From the cell containing the given text, extract its center point as (x, y) coordinate. 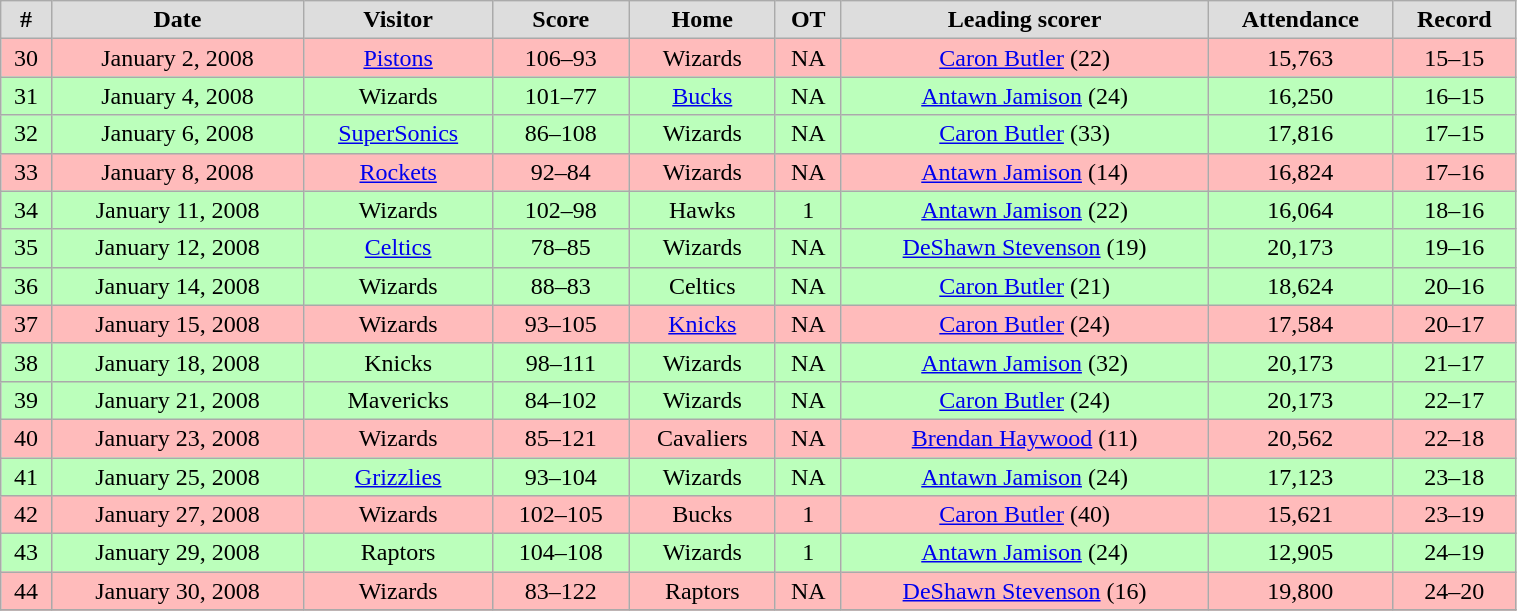
20,562 (1300, 438)
19–16 (1454, 248)
83–122 (560, 591)
98–111 (560, 362)
17–15 (1454, 134)
42 (26, 515)
32 (26, 134)
15,621 (1300, 515)
44 (26, 591)
Mavericks (398, 400)
24–20 (1454, 591)
43 (26, 553)
Leading scorer (1024, 20)
19,800 (1300, 591)
Score (560, 20)
41 (26, 477)
Antawn Jamison (14) (1024, 172)
106–93 (560, 58)
21–17 (1454, 362)
January 14, 2008 (178, 286)
OT (808, 20)
January 27, 2008 (178, 515)
20–17 (1454, 324)
17–16 (1454, 172)
16,064 (1300, 210)
85–121 (560, 438)
38 (26, 362)
86–108 (560, 134)
84–102 (560, 400)
88–83 (560, 286)
30 (26, 58)
Caron Butler (22) (1024, 58)
23–18 (1454, 477)
15,763 (1300, 58)
Caron Butler (33) (1024, 134)
Antawn Jamison (22) (1024, 210)
17,816 (1300, 134)
January 21, 2008 (178, 400)
22–18 (1454, 438)
DeShawn Stevenson (16) (1024, 591)
January 8, 2008 (178, 172)
16,824 (1300, 172)
January 11, 2008 (178, 210)
Record (1454, 20)
January 23, 2008 (178, 438)
Attendance (1300, 20)
Grizzlies (398, 477)
93–104 (560, 477)
Brendan Haywood (11) (1024, 438)
January 2, 2008 (178, 58)
37 (26, 324)
12,905 (1300, 553)
January 15, 2008 (178, 324)
31 (26, 96)
Antawn Jamison (32) (1024, 362)
Home (702, 20)
Rockets (398, 172)
39 (26, 400)
18,624 (1300, 286)
January 12, 2008 (178, 248)
23–19 (1454, 515)
24–19 (1454, 553)
17,584 (1300, 324)
Caron Butler (40) (1024, 515)
35 (26, 248)
22–17 (1454, 400)
January 4, 2008 (178, 96)
93–105 (560, 324)
Hawks (702, 210)
16–15 (1454, 96)
16,250 (1300, 96)
20–16 (1454, 286)
102–98 (560, 210)
January 18, 2008 (178, 362)
Pistons (398, 58)
SuperSonics (398, 134)
Cavaliers (702, 438)
18–16 (1454, 210)
15–15 (1454, 58)
102–105 (560, 515)
Date (178, 20)
34 (26, 210)
January 30, 2008 (178, 591)
33 (26, 172)
104–108 (560, 553)
January 25, 2008 (178, 477)
DeShawn Stevenson (19) (1024, 248)
36 (26, 286)
# (26, 20)
92–84 (560, 172)
40 (26, 438)
101–77 (560, 96)
Visitor (398, 20)
Caron Butler (21) (1024, 286)
17,123 (1300, 477)
January 29, 2008 (178, 553)
January 6, 2008 (178, 134)
78–85 (560, 248)
